For the text-containing cell, return its midpoint in [X, Y] coordinate format. 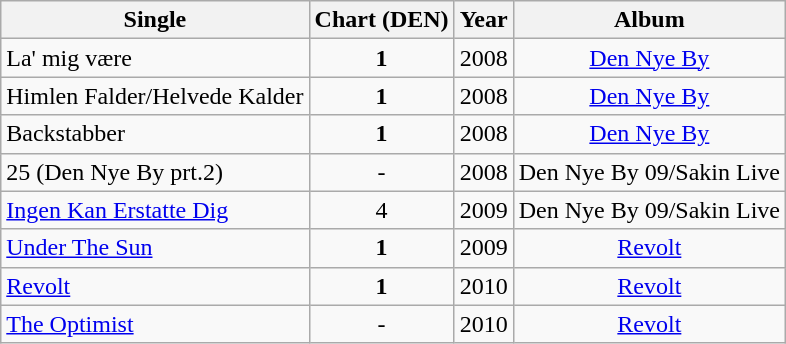
Album [649, 20]
Under The Sun [155, 248]
Year [484, 20]
Ingen Kan Erstatte Dig [155, 210]
The Optimist [155, 324]
Himlen Falder/Helvede Kalder [155, 96]
25 (Den Nye By prt.2) [155, 172]
Chart (DEN) [382, 20]
Single [155, 20]
Backstabber [155, 134]
La' mig være [155, 58]
4 [382, 210]
